Return (x, y) of the center of cell containing provided text 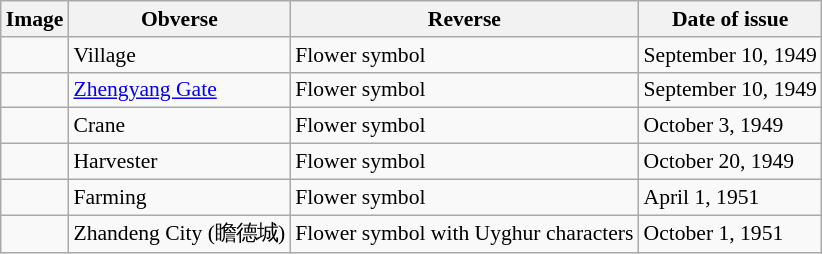
Harvester (179, 162)
Village (179, 55)
April 1, 1951 (730, 197)
October 1, 1951 (730, 234)
Zhandeng City (瞻德城) (179, 234)
Date of issue (730, 19)
October 20, 1949 (730, 162)
Crane (179, 126)
Obverse (179, 19)
Zhengyang Gate (179, 90)
Image (35, 19)
Flower symbol with Uyghur characters (464, 234)
October 3, 1949 (730, 126)
Reverse (464, 19)
Farming (179, 197)
